Return [x, y] of the center of cell containing provided text 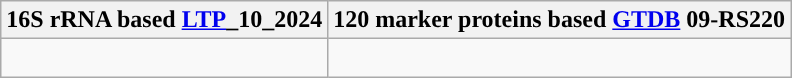
120 marker proteins based GTDB 09-RS220 [560, 20]
16S rRNA based LTP_10_2024 [164, 20]
